From the cell containing the given text, extract its center point as [X, Y] coordinate. 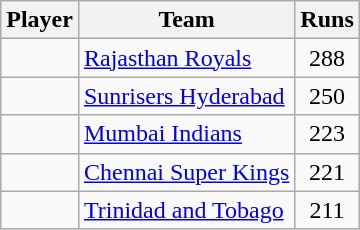
211 [327, 210]
Sunrisers Hyderabad [186, 96]
Rajasthan Royals [186, 58]
Chennai Super Kings [186, 172]
288 [327, 58]
250 [327, 96]
Trinidad and Tobago [186, 210]
223 [327, 134]
Team [186, 20]
Mumbai Indians [186, 134]
Runs [327, 20]
221 [327, 172]
Player [40, 20]
